Scan for the cell matching the given text and deliver its (X, Y) coordinate at center. 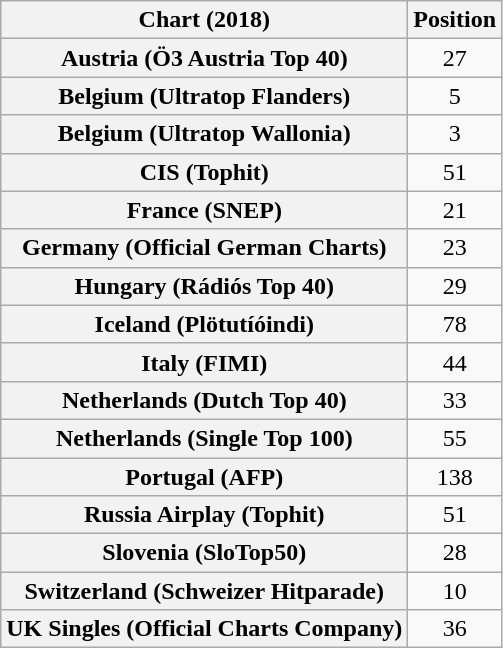
5 (455, 96)
138 (455, 477)
Belgium (Ultratop Flanders) (204, 96)
10 (455, 591)
29 (455, 286)
23 (455, 248)
Chart (2018) (204, 20)
France (SNEP) (204, 210)
28 (455, 553)
55 (455, 438)
78 (455, 324)
CIS (Tophit) (204, 172)
44 (455, 362)
Switzerland (Schweizer Hitparade) (204, 591)
27 (455, 58)
Position (455, 20)
Netherlands (Dutch Top 40) (204, 400)
Austria (Ö3 Austria Top 40) (204, 58)
Portugal (AFP) (204, 477)
36 (455, 629)
Germany (Official German Charts) (204, 248)
Belgium (Ultratop Wallonia) (204, 134)
Iceland (Plötutíóindi) (204, 324)
Slovenia (SloTop50) (204, 553)
Italy (FIMI) (204, 362)
33 (455, 400)
Netherlands (Single Top 100) (204, 438)
UK Singles (Official Charts Company) (204, 629)
21 (455, 210)
Hungary (Rádiós Top 40) (204, 286)
3 (455, 134)
Russia Airplay (Tophit) (204, 515)
